Scan for the cell matching the given text and deliver its (x, y) coordinate at center. 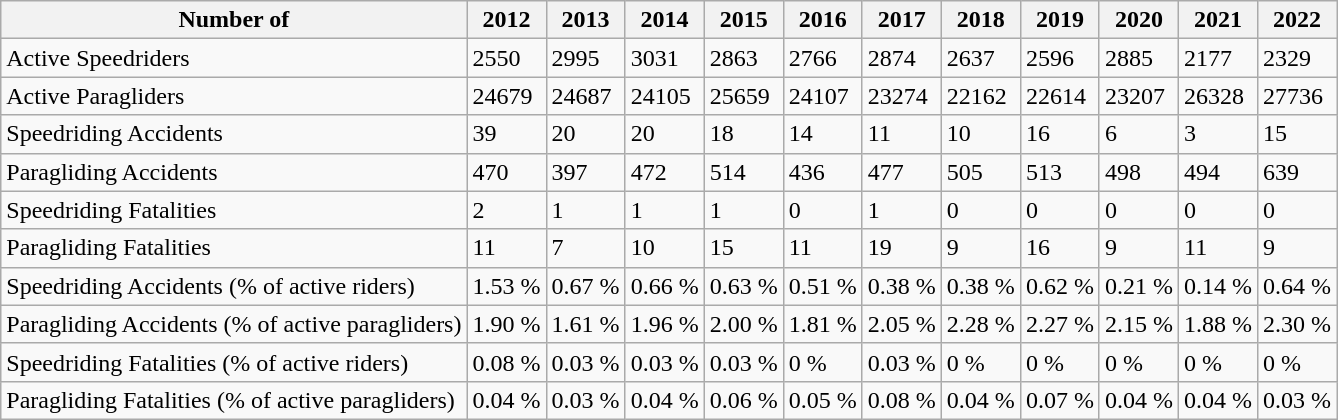
0.67 % (586, 286)
3031 (664, 58)
2637 (980, 58)
Speedriding Accidents (% of active riders) (234, 286)
436 (822, 172)
1.88 % (1218, 324)
2021 (1218, 20)
0.05 % (822, 400)
Speedriding Fatalities (% of active riders) (234, 362)
0.07 % (1060, 400)
1.90 % (506, 324)
2.28 % (980, 324)
498 (1138, 172)
Speedriding Accidents (234, 134)
Paragliding Fatalities (234, 248)
2014 (664, 20)
2020 (1138, 20)
1.61 % (586, 324)
2995 (586, 58)
Number of (234, 20)
0.21 % (1138, 286)
2015 (744, 20)
639 (1298, 172)
23274 (902, 96)
2874 (902, 58)
39 (506, 134)
2017 (902, 20)
3 (1218, 134)
22162 (980, 96)
Paragliding Accidents (% of active paragliders) (234, 324)
24687 (586, 96)
2.05 % (902, 324)
0.51 % (822, 286)
1.53 % (506, 286)
397 (586, 172)
2885 (1138, 58)
2022 (1298, 20)
2018 (980, 20)
0.64 % (1298, 286)
Paragliding Fatalities (% of active paragliders) (234, 400)
2329 (1298, 58)
2177 (1218, 58)
Speedriding Fatalities (234, 210)
0.62 % (1060, 286)
514 (744, 172)
2012 (506, 20)
0.63 % (744, 286)
2.30 % (1298, 324)
1.81 % (822, 324)
22614 (1060, 96)
24105 (664, 96)
14 (822, 134)
477 (902, 172)
19 (902, 248)
Active Paragliders (234, 96)
2 (506, 210)
0.06 % (744, 400)
23207 (1138, 96)
2019 (1060, 20)
Active Speedriders (234, 58)
24679 (506, 96)
472 (664, 172)
2766 (822, 58)
2550 (506, 58)
2.00 % (744, 324)
2596 (1060, 58)
0.66 % (664, 286)
470 (506, 172)
0.14 % (1218, 286)
2863 (744, 58)
2013 (586, 20)
1.96 % (664, 324)
6 (1138, 134)
18 (744, 134)
2.15 % (1138, 324)
2016 (822, 20)
494 (1218, 172)
7 (586, 248)
2.27 % (1060, 324)
24107 (822, 96)
513 (1060, 172)
505 (980, 172)
26328 (1218, 96)
27736 (1298, 96)
Paragliding Accidents (234, 172)
25659 (744, 96)
